Determine the [X, Y] coordinate at the center of the cell enclosing the given text.  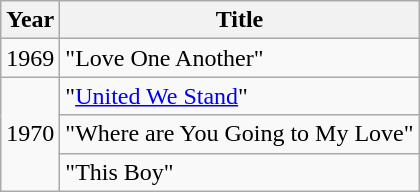
1969 [30, 58]
Year [30, 20]
1970 [30, 134]
Title [240, 20]
"Where are You Going to My Love" [240, 134]
"Love One Another" [240, 58]
"This Boy" [240, 172]
"United We Stand" [240, 96]
